Pinpoint the cell where the given text exists, returning its (x, y) midpoint coordinate. 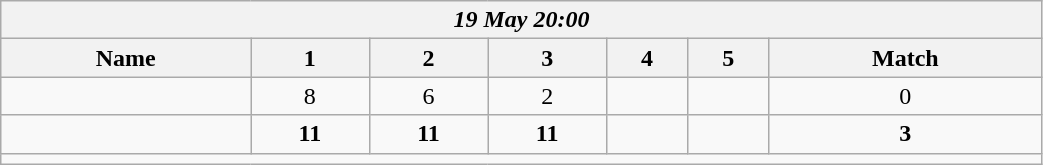
19 May 20:00 (522, 20)
8 (310, 96)
4 (648, 58)
6 (428, 96)
1 (310, 58)
5 (728, 58)
Match (906, 58)
Name (126, 58)
0 (906, 96)
